Search for the cell housing the specified text and yield its (x, y) center coordinate. 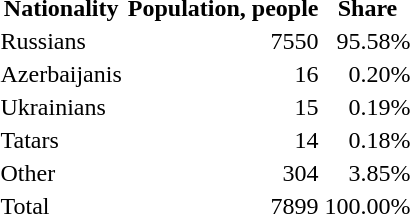
15 (223, 107)
304 (223, 173)
14 (223, 140)
16 (223, 74)
7550 (223, 41)
